Determine the (x, y) coordinate at the center of the cell enclosing the given text.  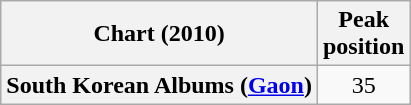
Peakposition (363, 34)
35 (363, 85)
South Korean Albums (Gaon) (160, 85)
Chart (2010) (160, 34)
